Return (x, y) of the center of cell containing provided text 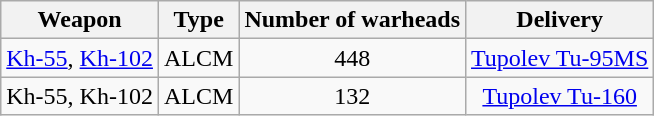
Type (198, 20)
Weapon (80, 20)
Number of warheads (352, 20)
448 (352, 58)
132 (352, 96)
Delivery (560, 20)
Tupolev Tu-95MS (560, 58)
Tupolev Tu-160 (560, 96)
